Identify which cell holds the provided text, then report its [x, y] central coordinate. 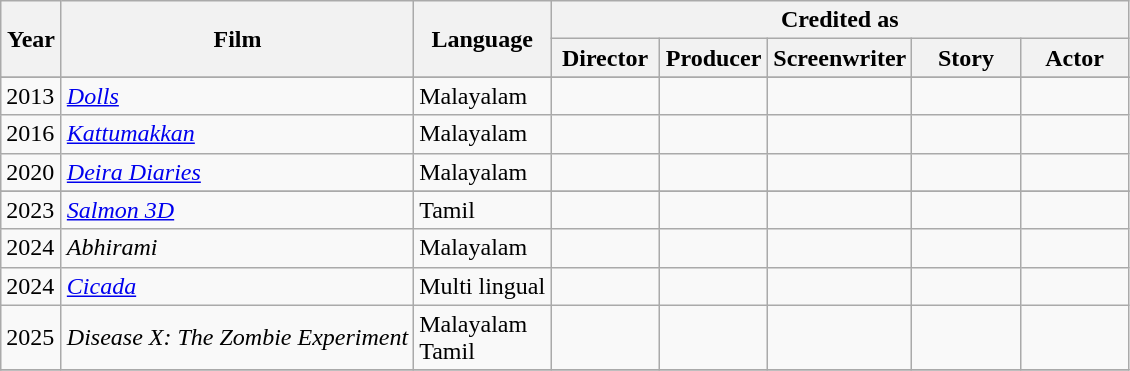
Dolls [237, 96]
2016 [32, 134]
2020 [32, 172]
2023 [32, 210]
2013 [32, 96]
Abhirami [237, 248]
Tamil [482, 210]
Multi lingual [482, 286]
2025 [32, 338]
Kattumakkan [237, 134]
Disease X: The Zombie Experiment [237, 338]
Year [32, 39]
Story [966, 58]
Director [606, 58]
Salmon 3D [237, 210]
Producer [714, 58]
Language [482, 39]
Cicada [237, 286]
Deira Diaries [237, 172]
Film [237, 39]
Actor [1074, 58]
Credited as [840, 20]
Malayalam Tamil [482, 338]
Screenwriter [840, 58]
